Identify which cell holds the provided text, then report its [x, y] central coordinate. 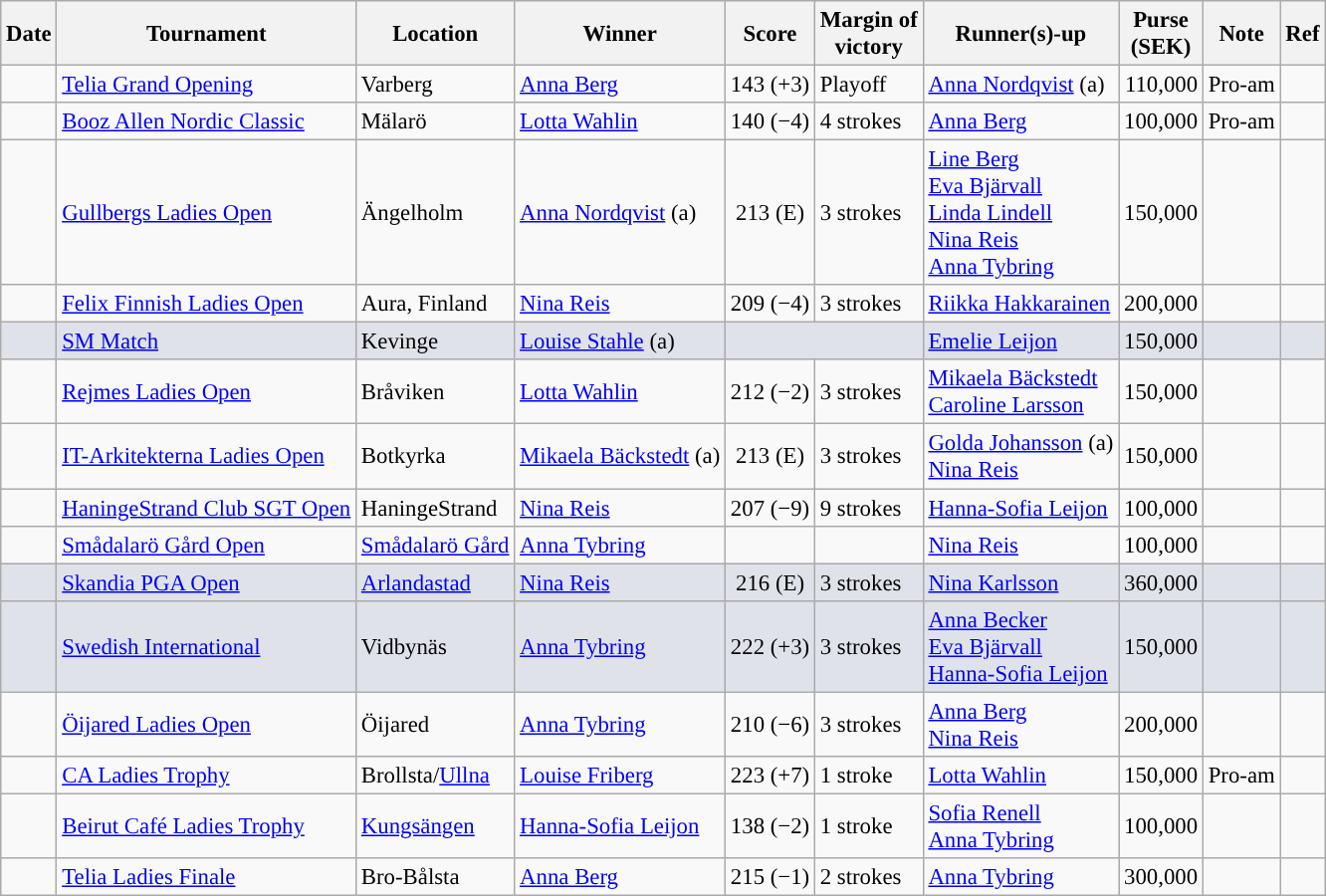
Booz Allen Nordic Classic [207, 121]
CA Ladies Trophy [207, 776]
Nina Karlsson [1021, 582]
Öijared Ladies Open [207, 725]
212 (−2) [771, 392]
Margin ofvictory [868, 34]
Ängelholm [436, 213]
209 (−4) [771, 304]
210 (−6) [771, 725]
Anna Berg Nina Reis [1021, 725]
Varberg [436, 85]
143 (+3) [771, 85]
138 (−2) [771, 826]
9 strokes [868, 508]
222 (+3) [771, 646]
207 (−9) [771, 508]
Vidbynäs [436, 646]
Runner(s)-up [1021, 34]
Louise Friberg [620, 776]
SM Match [207, 341]
Swedish International [207, 646]
Smådalarö Gård Open [207, 545]
Golda Johansson (a) Nina Reis [1021, 456]
360,000 [1161, 582]
Kungsängen [436, 826]
300,000 [1161, 877]
2 strokes [868, 877]
Ref [1302, 34]
Sofia Renell Anna Tybring [1021, 826]
Line Berg Eva Bjärvall Linda Lindell Nina Reis Anna Tybring [1021, 213]
Arlandastad [436, 582]
216 (E) [771, 582]
Bråviken [436, 392]
Date [29, 34]
Emelie Leijon [1021, 341]
Mikaela Bäckstedt Caroline Larsson [1021, 392]
Bro-Bålsta [436, 877]
Mälarö [436, 121]
Telia Ladies Finale [207, 877]
Skandia PGA Open [207, 582]
Score [771, 34]
4 strokes [868, 121]
Anna Becker Eva Bjärvall Hanna-Sofia Leijon [1021, 646]
Winner [620, 34]
140 (−4) [771, 121]
Gullbergs Ladies Open [207, 213]
Botkyrka [436, 456]
HaningeStrand [436, 508]
Brollsta/Ullna [436, 776]
Felix Finnish Ladies Open [207, 304]
Tournament [207, 34]
Kevinge [436, 341]
Rejmes Ladies Open [207, 392]
Louise Stahle (a) [620, 341]
Purse(SEK) [1161, 34]
Telia Grand Opening [207, 85]
Beirut Café Ladies Trophy [207, 826]
Location [436, 34]
Mikaela Bäckstedt (a) [620, 456]
Aura, Finland [436, 304]
HaningeStrand Club SGT Open [207, 508]
215 (−1) [771, 877]
Riikka Hakkarainen [1021, 304]
Playoff [868, 85]
IT-Arkitekterna Ladies Open [207, 456]
223 (+7) [771, 776]
110,000 [1161, 85]
Smådalarö Gård [436, 545]
Note [1241, 34]
Öijared [436, 725]
